Locate the cell with the specified text and output its [x, y] center coordinate. 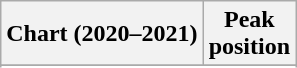
Peakposition [249, 34]
Chart (2020–2021) [102, 34]
